Determine the [x, y] coordinate at the center of the cell enclosing the given text.  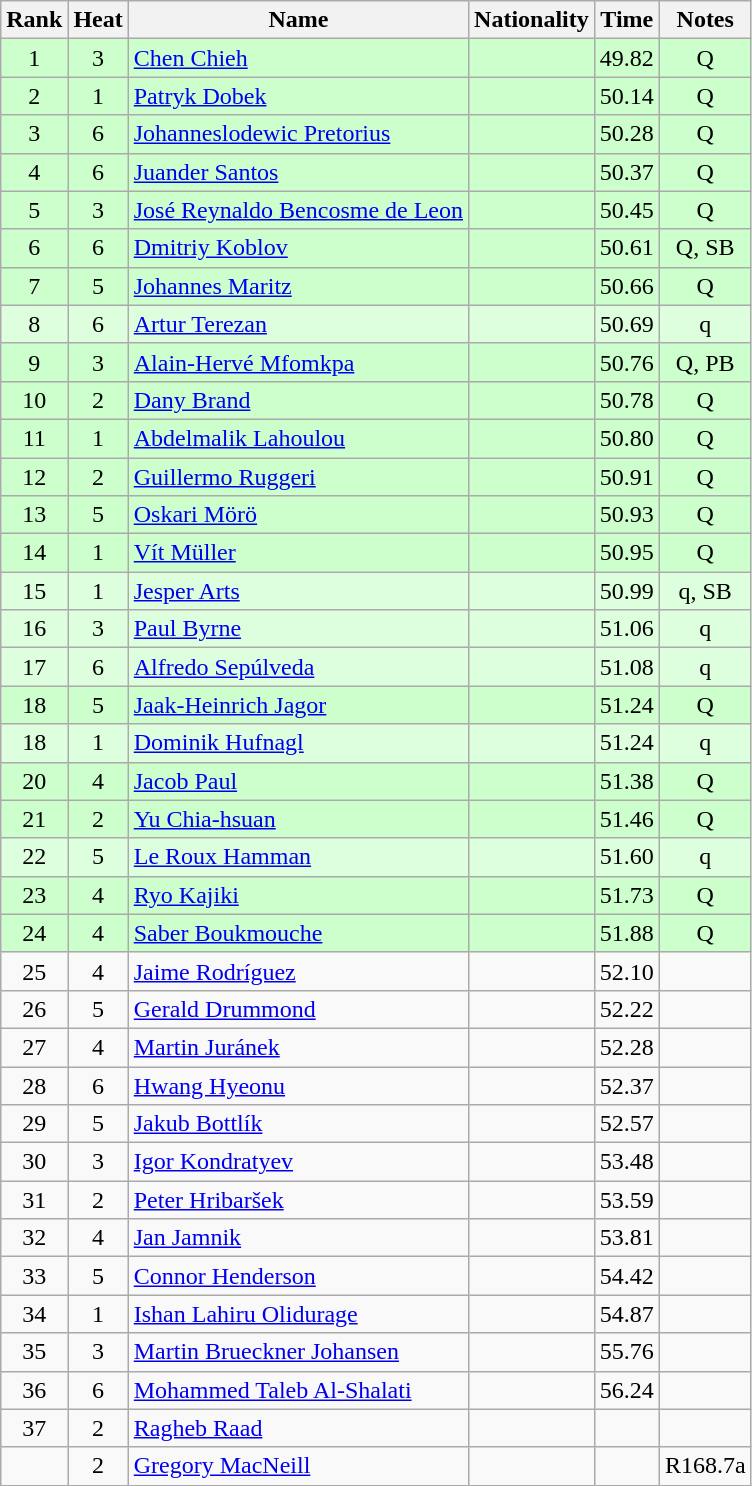
Rank [34, 20]
51.60 [626, 857]
Johannes Maritz [298, 286]
Yu Chia-hsuan [298, 819]
14 [34, 553]
50.95 [626, 553]
Le Roux Hamman [298, 857]
50.69 [626, 324]
17 [34, 667]
José Reynaldo Bencosme de Leon [298, 210]
Saber Boukmouche [298, 933]
Heat [98, 20]
Jacob Paul [298, 781]
12 [34, 477]
Name [298, 20]
33 [34, 1276]
Nationality [532, 20]
50.99 [626, 591]
29 [34, 1124]
Time [626, 20]
Dany Brand [298, 400]
Jan Jamnik [298, 1238]
52.10 [626, 971]
Juander Santos [298, 172]
Jesper Arts [298, 591]
53.48 [626, 1162]
51.88 [626, 933]
53.81 [626, 1238]
54.87 [626, 1314]
15 [34, 591]
50.80 [626, 438]
11 [34, 438]
37 [34, 1428]
Mohammed Taleb Al-Shalati [298, 1390]
51.06 [626, 629]
Alfredo Sepúlveda [298, 667]
Ryo Kajiki [298, 895]
51.73 [626, 895]
Chen Chieh [298, 58]
Oskari Mörö [298, 515]
52.22 [626, 1009]
Gregory MacNeill [298, 1466]
50.37 [626, 172]
10 [34, 400]
Ishan Lahiru Olidurage [298, 1314]
7 [34, 286]
Hwang Hyeonu [298, 1085]
50.14 [626, 96]
22 [34, 857]
R168.7a [705, 1466]
Peter Hribaršek [298, 1200]
52.57 [626, 1124]
26 [34, 1009]
34 [34, 1314]
Abdelmalik Lahoulou [298, 438]
32 [34, 1238]
Notes [705, 20]
51.46 [626, 819]
Connor Henderson [298, 1276]
Alain-Hervé Mfomkpa [298, 362]
Dmitriy Koblov [298, 248]
49.82 [626, 58]
Artur Terezan [298, 324]
Jaime Rodríguez [298, 971]
50.76 [626, 362]
35 [34, 1352]
50.45 [626, 210]
52.37 [626, 1085]
51.08 [626, 667]
Gerald Drummond [298, 1009]
50.28 [626, 134]
Martin Brueckner Johansen [298, 1352]
55.76 [626, 1352]
54.42 [626, 1276]
Jaak-Heinrich Jagor [298, 705]
Paul Byrne [298, 629]
23 [34, 895]
Q, SB [705, 248]
8 [34, 324]
31 [34, 1200]
Ragheb Raad [298, 1428]
Dominik Hufnagl [298, 743]
Igor Kondratyev [298, 1162]
51.38 [626, 781]
50.66 [626, 286]
Q, PB [705, 362]
56.24 [626, 1390]
Johanneslodewic Pretorius [298, 134]
13 [34, 515]
Guillermo Ruggeri [298, 477]
50.91 [626, 477]
21 [34, 819]
20 [34, 781]
q, SB [705, 591]
Vít Müller [298, 553]
16 [34, 629]
50.78 [626, 400]
30 [34, 1162]
50.61 [626, 248]
Patryk Dobek [298, 96]
28 [34, 1085]
53.59 [626, 1200]
27 [34, 1047]
50.93 [626, 515]
Jakub Bottlík [298, 1124]
25 [34, 971]
24 [34, 933]
52.28 [626, 1047]
9 [34, 362]
Martin Juránek [298, 1047]
36 [34, 1390]
